Return [X, Y] of the center of cell containing provided text 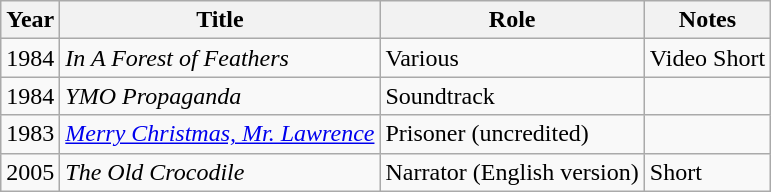
Role [512, 20]
YMO Propaganda [220, 96]
Short [707, 172]
In A Forest of Feathers [220, 58]
Merry Christmas, Mr. Lawrence [220, 134]
1983 [30, 134]
The Old Crocodile [220, 172]
Soundtrack [512, 96]
2005 [30, 172]
Prisoner (uncredited) [512, 134]
Various [512, 58]
Video Short [707, 58]
Narrator (English version) [512, 172]
Year [30, 20]
Title [220, 20]
Notes [707, 20]
